Capture the cell that displays the provided text and extract its [x, y] central coordinate. 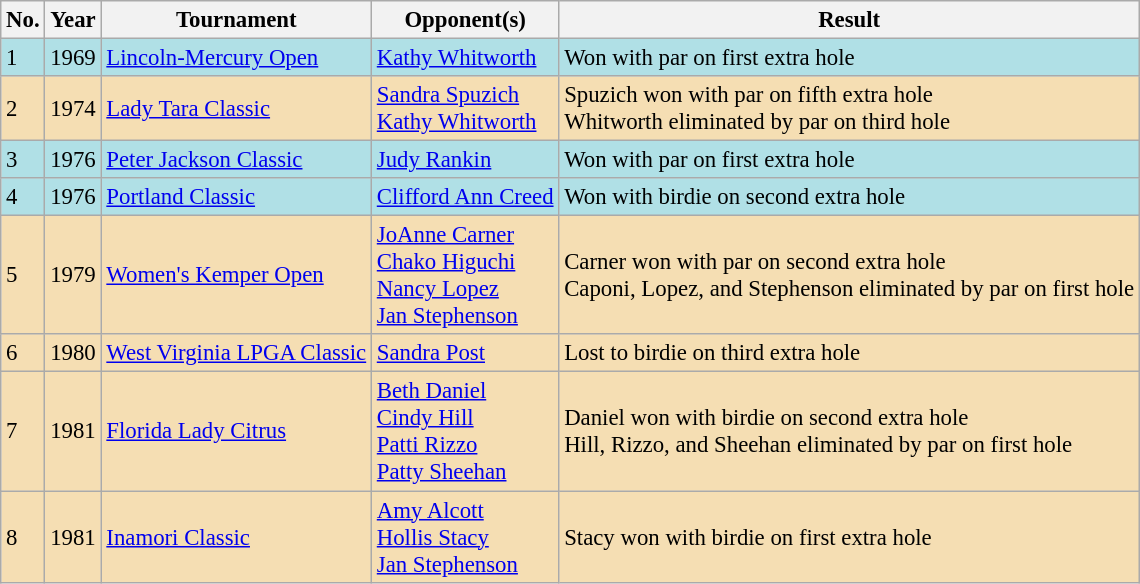
Won with birdie on second extra hole [850, 197]
Daniel won with birdie on second extra holeHill, Rizzo, and Sheehan eliminated by par on first hole [850, 432]
5 [23, 276]
Carner won with par on second extra holeCaponi, Lopez, and Stephenson eliminated by par on first hole [850, 276]
Opponent(s) [464, 20]
1969 [73, 58]
Sandra Spuzich Kathy Whitworth [464, 108]
Portland Classic [236, 197]
Florida Lady Citrus [236, 432]
Beth Daniel Cindy Hill Patti Rizzo Patty Sheehan [464, 432]
Spuzich won with par on fifth extra holeWhitworth eliminated by par on third hole [850, 108]
Result [850, 20]
7 [23, 432]
3 [23, 160]
Year [73, 20]
Inamori Classic [236, 537]
Sandra Post [464, 353]
Lady Tara Classic [236, 108]
Judy Rankin [464, 160]
Tournament [236, 20]
West Virginia LPGA Classic [236, 353]
JoAnne Carner Chako Higuchi Nancy Lopez Jan Stephenson [464, 276]
Women's Kemper Open [236, 276]
4 [23, 197]
1 [23, 58]
Amy Alcott Hollis Stacy Jan Stephenson [464, 537]
1980 [73, 353]
Stacy won with birdie on first extra hole [850, 537]
Lost to birdie on third extra hole [850, 353]
Kathy Whitworth [464, 58]
Lincoln-Mercury Open [236, 58]
6 [23, 353]
1979 [73, 276]
Clifford Ann Creed [464, 197]
1974 [73, 108]
Peter Jackson Classic [236, 160]
No. [23, 20]
8 [23, 537]
2 [23, 108]
